Pinpoint the cell where the given text exists, returning its (x, y) midpoint coordinate. 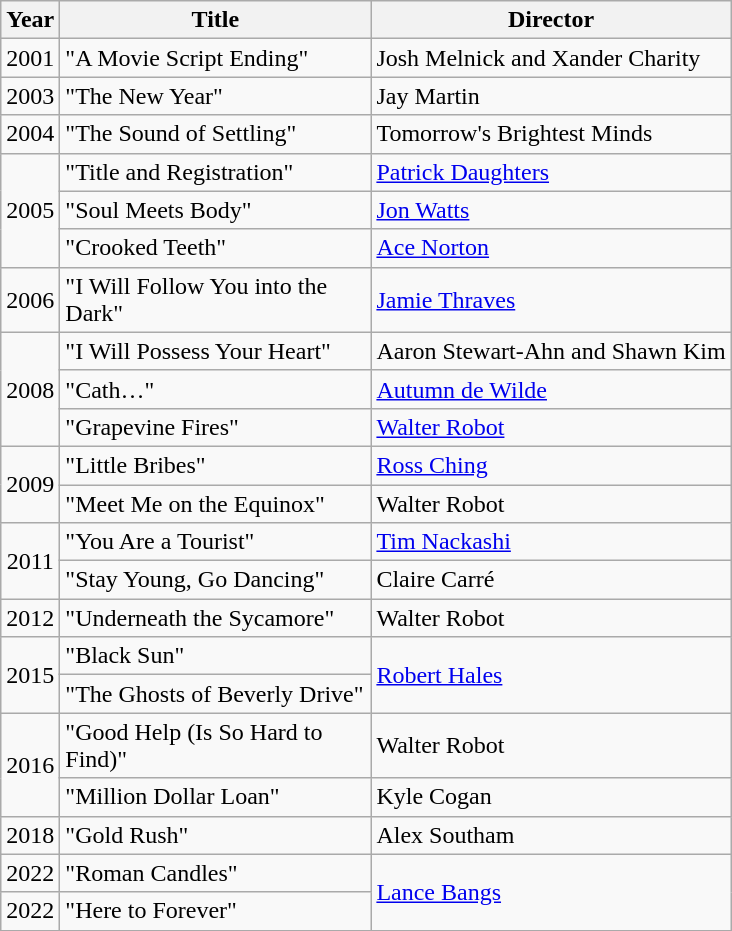
Autumn de Wilde (551, 389)
2003 (30, 96)
Claire Carré (551, 580)
Kyle Cogan (551, 797)
"Crooked Teeth" (216, 248)
Robert Hales (551, 675)
"Black Sun" (216, 656)
"A Movie Script Ending" (216, 58)
2012 (30, 618)
2016 (30, 764)
2011 (30, 561)
"I Will Possess Your Heart" (216, 351)
"Roman Candles" (216, 873)
2009 (30, 484)
Alex Southam (551, 835)
Patrick Daughters (551, 172)
"Gold Rush" (216, 835)
2005 (30, 210)
"Title and Registration" (216, 172)
2018 (30, 835)
Ross Ching (551, 465)
"Here to Forever" (216, 911)
"The Sound of Settling" (216, 134)
"The Ghosts of Beverly Drive" (216, 694)
Lance Bangs (551, 892)
Year (30, 20)
"Good Help (Is So Hard to Find)" (216, 746)
Aaron Stewart-Ahn and Shawn Kim (551, 351)
"Grapevine Fires" (216, 427)
2006 (30, 300)
Ace Norton (551, 248)
"Little Bribes" (216, 465)
"Million Dollar Loan" (216, 797)
Title (216, 20)
"The New Year" (216, 96)
Jon Watts (551, 210)
Jay Martin (551, 96)
Director (551, 20)
2015 (30, 675)
Tim Nackashi (551, 542)
Tomorrow's Brightest Minds (551, 134)
"I Will Follow You into the Dark" (216, 300)
"Soul Meets Body" (216, 210)
"You Are a Tourist" (216, 542)
"Meet Me on the Equinox" (216, 503)
2001 (30, 58)
2008 (30, 389)
"Cath…" (216, 389)
Jamie Thraves (551, 300)
Josh Melnick and Xander Charity (551, 58)
2004 (30, 134)
"Underneath the Sycamore" (216, 618)
"Stay Young, Go Dancing" (216, 580)
